Detect which cell encompasses the target text, then output its (x, y) center coordinate. 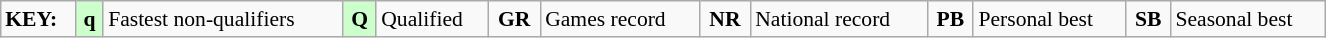
PB (950, 19)
GR (514, 19)
Q (360, 19)
Seasonal best (1248, 19)
SB (1148, 19)
Personal best (1049, 19)
National record (838, 19)
NR (725, 19)
Qualified (432, 19)
q (90, 19)
KEY: (38, 19)
Fastest non-qualifiers (223, 19)
Games record (620, 19)
